Detect which cell encompasses the target text, then output its (X, Y) center coordinate. 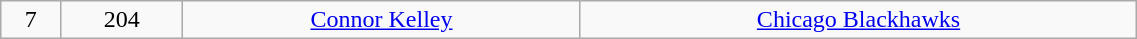
Chicago Blackhawks (858, 20)
Connor Kelley (382, 20)
7 (31, 20)
204 (122, 20)
